Find where the given text appears and provide that cell's center as (x, y) coordinate. 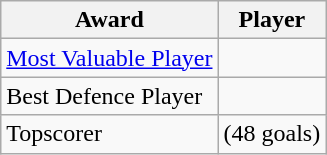
Award (110, 20)
Best Defence Player (110, 96)
(48 goals) (272, 134)
Topscorer (110, 134)
Player (272, 20)
Most Valuable Player (110, 58)
